Identify which cell holds the provided text, then report its (X, Y) central coordinate. 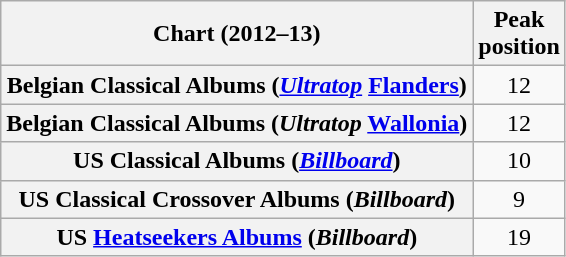
Chart (2012–13) (237, 34)
US Classical Albums (Billboard) (237, 161)
Belgian Classical Albums (Ultratop Flanders) (237, 85)
Peakposition (519, 34)
10 (519, 161)
US Heatseekers Albums (Billboard) (237, 237)
9 (519, 199)
19 (519, 237)
Belgian Classical Albums (Ultratop Wallonia) (237, 123)
US Classical Crossover Albums (Billboard) (237, 199)
